Scan for the cell matching the given text and deliver its [x, y] coordinate at center. 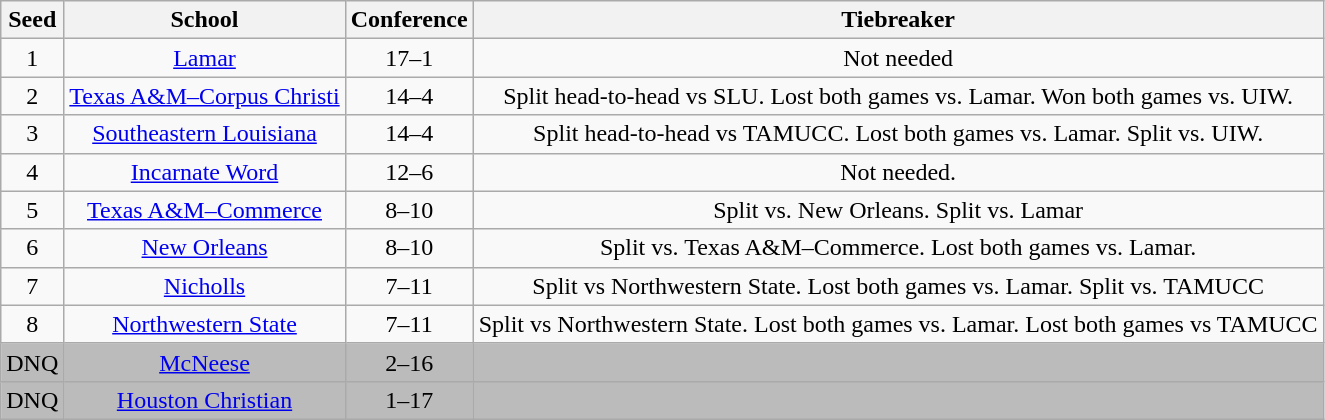
17–1 [409, 58]
Tiebreaker [898, 20]
7 [32, 286]
Seed [32, 20]
2–16 [409, 362]
12–6 [409, 172]
1–17 [409, 400]
Conference [409, 20]
Texas A&M–Corpus Christi [204, 96]
Texas A&M–Commerce [204, 210]
Split vs. New Orleans. Split vs. Lamar [898, 210]
Lamar [204, 58]
6 [32, 248]
3 [32, 134]
McNeese [204, 362]
School [204, 20]
Not needed [898, 58]
Split vs. Texas A&M–Commerce. Lost both games vs. Lamar. [898, 248]
Split head-to-head vs TAMUCC. Lost both games vs. Lamar. Split vs. UIW. [898, 134]
5 [32, 210]
Nicholls [204, 286]
Houston Christian [204, 400]
New Orleans [204, 248]
Split vs Northwestern State. Lost both games vs. Lamar. Split vs. TAMUCC [898, 286]
Southeastern Louisiana [204, 134]
2 [32, 96]
Incarnate Word [204, 172]
8 [32, 324]
Split head-to-head vs SLU. Lost both games vs. Lamar. Won both games vs. UIW. [898, 96]
4 [32, 172]
Split vs Northwestern State. Lost both games vs. Lamar. Lost both games vs TAMUCC [898, 324]
Not needed. [898, 172]
1 [32, 58]
Northwestern State [204, 324]
